From the cell containing the given text, extract its center point as (X, Y) coordinate. 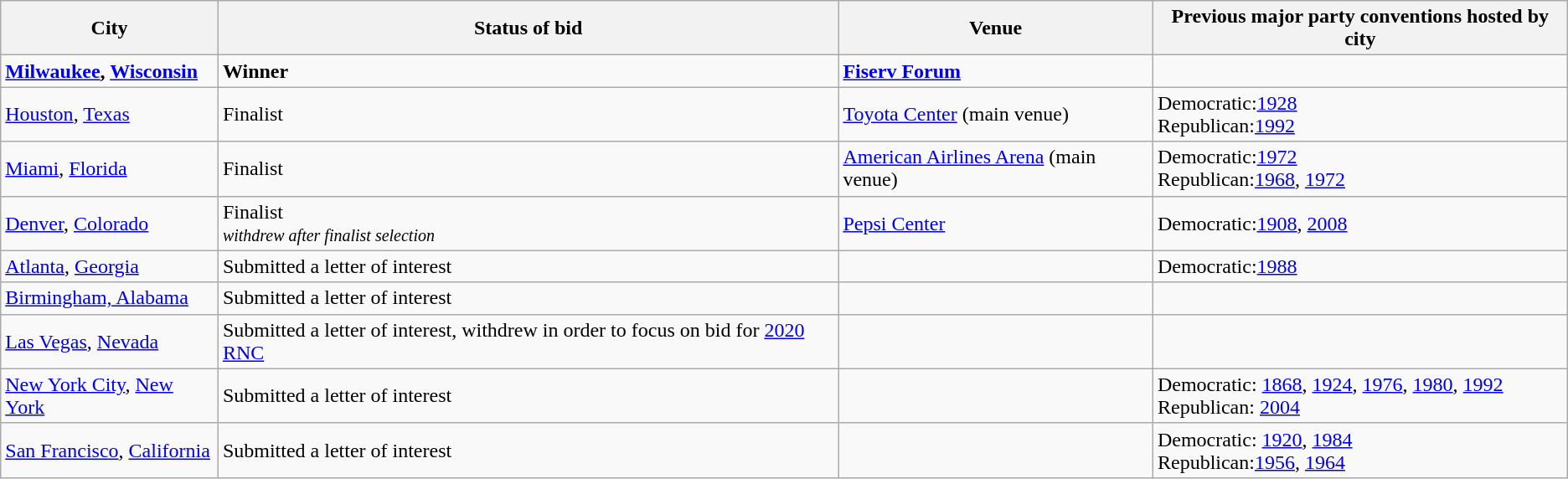
Toyota Center (main venue) (996, 114)
Submitted a letter of interest, withdrew in order to focus on bid for 2020 RNC (528, 342)
Birmingham, Alabama (110, 298)
Status of bid (528, 28)
Democratic:1928Republican:1992 (1360, 114)
Denver, Colorado (110, 223)
Winner (528, 71)
Atlanta, Georgia (110, 266)
American Airlines Arena (main venue) (996, 169)
Democratic:1988 (1360, 266)
Democratic: 1920, 1984Republican:1956, 1964 (1360, 451)
Miami, Florida (110, 169)
City (110, 28)
Democratic:1972Republican:1968, 1972 (1360, 169)
Democratic: 1868, 1924, 1976, 1980, 1992Republican: 2004 (1360, 395)
Pepsi Center (996, 223)
Houston, Texas (110, 114)
New York City, New York (110, 395)
Milwaukee, Wisconsin (110, 71)
San Francisco, California (110, 451)
Previous major party conventions hosted by city (1360, 28)
Fiserv Forum (996, 71)
Las Vegas, Nevada (110, 342)
Finalistwithdrew after finalist selection (528, 223)
Venue (996, 28)
Democratic:1908, 2008 (1360, 223)
